Identify which cell holds the provided text, then report its (X, Y) central coordinate. 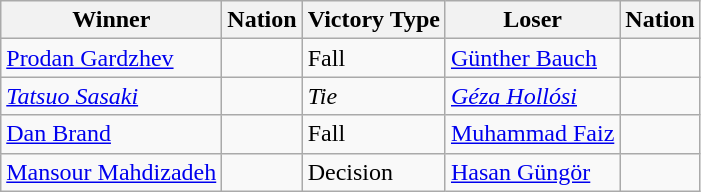
Muhammad Faiz (532, 134)
Victory Type (374, 20)
Tie (374, 96)
Mansour Mahdizadeh (112, 172)
Géza Hollósi (532, 96)
Tatsuo Sasaki (112, 96)
Winner (112, 20)
Loser (532, 20)
Hasan Güngör (532, 172)
Decision (374, 172)
Günther Bauch (532, 58)
Dan Brand (112, 134)
Prodan Gardzhev (112, 58)
